Pinpoint the cell where the given text exists, returning its [x, y] midpoint coordinate. 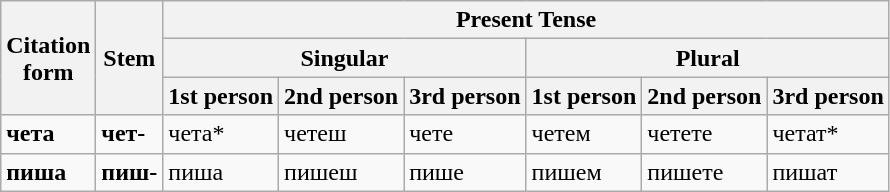
пишеш [342, 172]
четеш [342, 134]
четат* [828, 134]
чете [465, 134]
пишем [584, 172]
Stem [130, 58]
пиш- [130, 172]
пише [465, 172]
Singular [344, 58]
Present Tense [526, 20]
пишете [704, 172]
чета [48, 134]
четем [584, 134]
чета* [221, 134]
Citationform [48, 58]
четете [704, 134]
Plural [708, 58]
чет- [130, 134]
пишат [828, 172]
